Detect which cell encompasses the target text, then output its [X, Y] center coordinate. 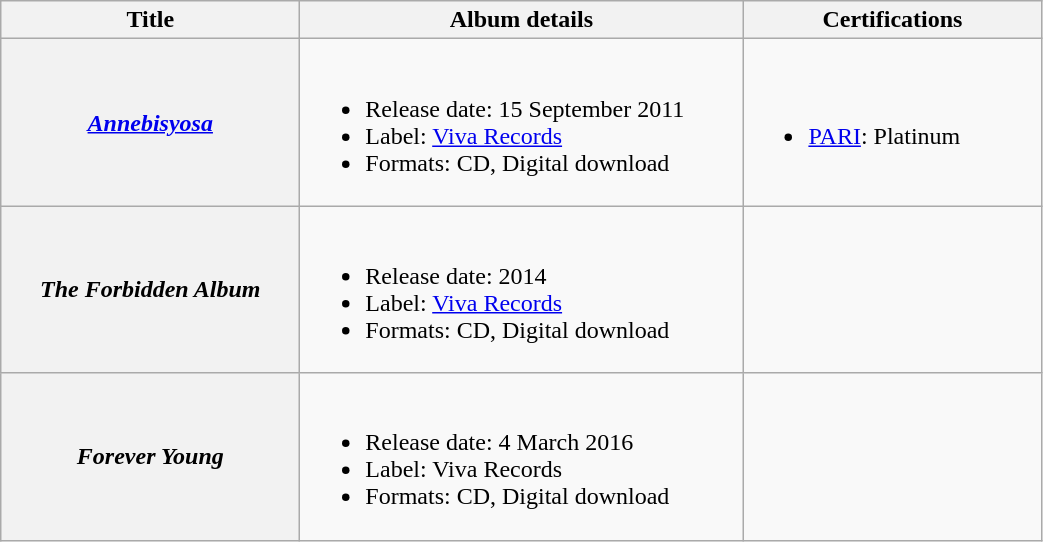
Release date: 15 September 2011Label: Viva RecordsFormats: CD, Digital download [522, 122]
PARI: Platinum [892, 122]
Album details [522, 20]
Release date: 4 March 2016Label: Viva RecordsFormats: CD, Digital download [522, 456]
The Forbidden Album [150, 290]
Title [150, 20]
Certifications [892, 20]
Forever Young [150, 456]
Annebisyosa [150, 122]
Release date: 2014Label: Viva RecordsFormats: CD, Digital download [522, 290]
